Provide the (x, y) coordinate of the cell's center where the given text is located.  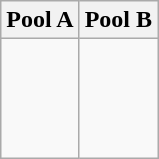
Pool A (40, 20)
Pool B (118, 20)
